From the cell containing the given text, extract its center point as [X, Y] coordinate. 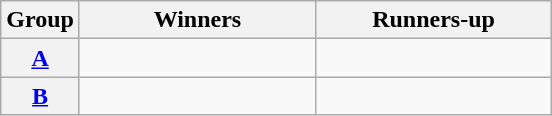
B [40, 96]
Winners [197, 20]
Group [40, 20]
A [40, 58]
Runners-up [433, 20]
